Search for the cell housing the specified text and yield its (x, y) center coordinate. 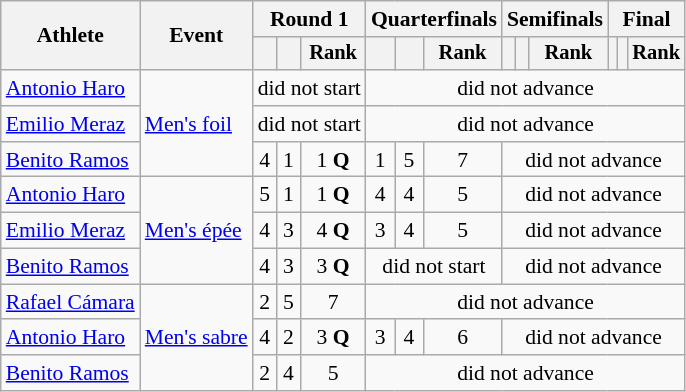
Men's épée (196, 230)
Event (196, 36)
Quarterfinals (434, 19)
6 (462, 338)
Athlete (70, 36)
Semifinals (555, 19)
Men's foil (196, 124)
Final (646, 19)
Men's sabre (196, 338)
Rafael Cámara (70, 302)
Round 1 (310, 19)
4 Q (333, 231)
